Return (X, Y) of the center of cell containing provided text 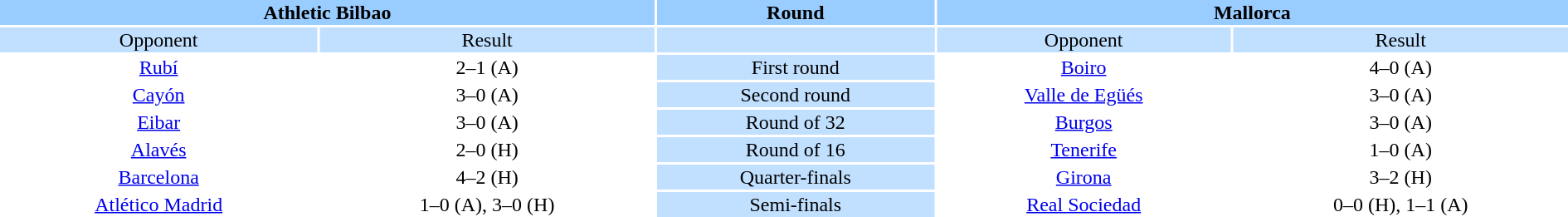
Alavés (158, 150)
1–0 (A) (1400, 150)
Round (796, 12)
Atlético Madrid (158, 205)
2–1 (A) (486, 67)
Rubí (158, 67)
3–2 (H) (1400, 177)
Boiro (1083, 67)
Quarter-finals (796, 177)
Barcelona (158, 177)
0–0 (H), 1–1 (A) (1400, 205)
Mallorca (1253, 12)
4–2 (H) (486, 177)
Tenerife (1083, 150)
Round of 32 (796, 122)
Valle de Egüés (1083, 95)
2–0 (H) (486, 150)
4–0 (A) (1400, 67)
Cayón (158, 95)
Eibar (158, 122)
Semi-finals (796, 205)
Real Sociedad (1083, 205)
Second round (796, 95)
First round (796, 67)
Athletic Bilbao (327, 12)
Girona (1083, 177)
Round of 16 (796, 150)
1–0 (A), 3–0 (H) (486, 205)
Burgos (1083, 122)
